Provide the [X, Y] coordinate of the cell's center where the given text is located.  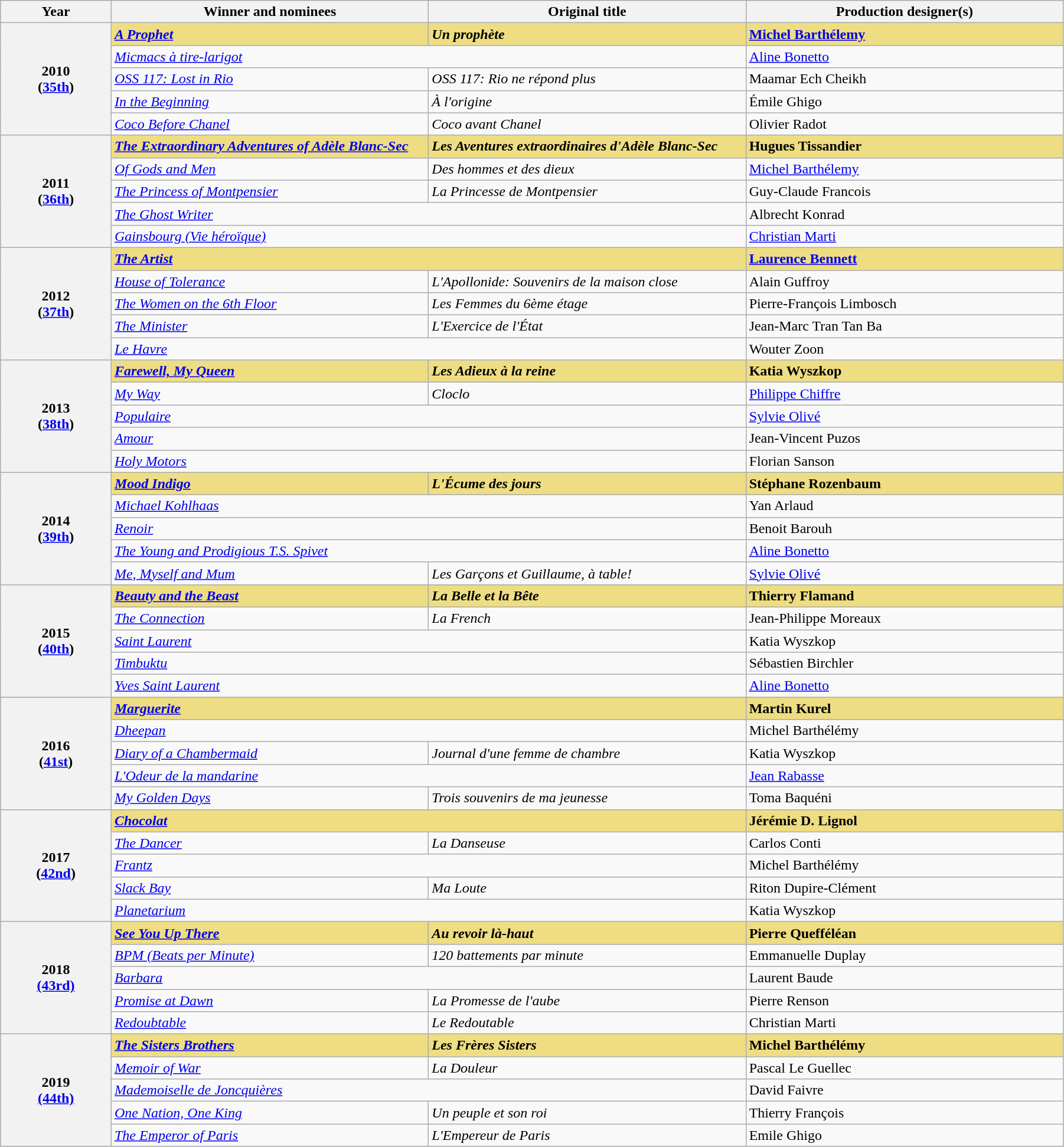
My Golden Days [269, 798]
La Princesse de Montpensier [587, 191]
Coco Before Chanel [269, 124]
Timbuktu [429, 664]
Gainsbourg (Vie héroïque) [429, 236]
OSS 117: Lost in Rio [269, 79]
Maamar Ech Cheikh [905, 79]
The Sisters Brothers [269, 1045]
Alain Guffroy [905, 282]
Au revoir là-haut [587, 933]
2016(41st) [56, 753]
La French [587, 618]
Pierre-François Limbosch [905, 304]
The Princess of Montpensier [269, 191]
2010(35th) [56, 79]
In the Beginning [269, 102]
Laurence Bennett [905, 259]
Year [56, 12]
2019(44th) [56, 1090]
Memoir of War [269, 1068]
The Emperor of Paris [269, 1135]
Yves Saint Laurent [429, 686]
Trois souvenirs de ma jeunesse [587, 798]
Marguerite [429, 708]
Martin Kurel [905, 708]
Barbara [429, 978]
The Young and Prodigious T.S. Spivet [429, 551]
Pascal Le Guellec [905, 1068]
A Prophet [269, 34]
Philippe Chiffre [905, 394]
The Artist [429, 259]
Jean-Vincent Puzos [905, 439]
Coco avant Chanel [587, 124]
L'Apollonide: Souvenirs de la maison close [587, 282]
Planetarium [429, 910]
Pierre Quefféléan [905, 933]
2013(38th) [56, 416]
2018(43rd) [56, 978]
Saint Laurent [429, 641]
Original title [587, 12]
120 battements par minute [587, 955]
Ma Loute [587, 888]
Hugues Tissandier [905, 146]
Stéphane Rozenbaum [905, 483]
Redoubtable [269, 1023]
Émile Ghigo [905, 102]
2017(42nd) [56, 865]
Renoir [429, 528]
Chocolat [429, 821]
The Extraordinary Adventures of Adèle Blanc-Sec [269, 146]
Beauty and the Beast [269, 596]
David Faivre [905, 1090]
Micmacs à tire-larigot [429, 57]
Diary of a Chambermaid [269, 753]
La Belle et la Bête [587, 596]
Mademoiselle de Joncquières [429, 1090]
Production designer(s) [905, 12]
Frantz [429, 865]
L'Empereur de Paris [587, 1135]
Dheepan [429, 731]
The Connection [269, 618]
Journal d'une femme de chambre [587, 753]
Riton Dupire-Clément [905, 888]
2014(39th) [56, 528]
Albrecht Konrad [905, 214]
Les Garçons et Guillaume, à table! [587, 573]
Toma Baquéni [905, 798]
Guy-Claude Francois [905, 191]
BPM (Beats per Minute) [269, 955]
House of Tolerance [269, 282]
My Way [269, 394]
Amour [429, 439]
Farewell, My Queen [269, 371]
La Douleur [587, 1068]
La Danseuse [587, 843]
2012(37th) [56, 303]
Thierry François [905, 1113]
Jean-Marc Tran Tan Ba [905, 326]
L'Écume des jours [587, 483]
Yan Arlaud [905, 506]
Pierre Renson [905, 1001]
Les Femmes du 6ème étage [587, 304]
Le Havre [429, 349]
L'Exercice de l'État [587, 326]
La Promesse de l'aube [587, 1001]
The Minister [269, 326]
Thierry Flamand [905, 596]
Jean-Philippe Moreaux [905, 618]
Laurent Baude [905, 978]
Slack Bay [269, 888]
Benoit Barouh [905, 528]
The Women on the 6th Floor [269, 304]
Promise at Dawn [269, 1001]
Sébastien Birchler [905, 664]
The Ghost Writer [429, 214]
À l'origine [587, 102]
Emmanuelle Duplay [905, 955]
Me, Myself and Mum [269, 573]
One Nation, One King [269, 1113]
Des hommes et des dieux [587, 169]
Populaire [429, 416]
Les Frères Sisters [587, 1045]
Un prophète [587, 34]
Winner and nominees [269, 12]
Holy Motors [429, 461]
2011(36th) [56, 191]
Olivier Radot [905, 124]
Le Redoutable [587, 1023]
Of Gods and Men [269, 169]
Jean Rabasse [905, 776]
Carlos Conti [905, 843]
Wouter Zoon [905, 349]
Jérémie D. Lignol [905, 821]
The Dancer [269, 843]
Florian Sanson [905, 461]
Mood Indigo [269, 483]
Michael Kohlhaas [429, 506]
L'Odeur de la mandarine [429, 776]
See You Up There [269, 933]
Un peuple et son roi [587, 1113]
OSS 117: Rio ne répond plus [587, 79]
Emile Ghigo [905, 1135]
Les Aventures extraordinaires d'Adèle Blanc-Sec [587, 146]
Cloclo [587, 394]
2015(40th) [56, 641]
Les Adieux à la reine [587, 371]
